For the text-containing cell, return its midpoint in (X, Y) coordinate format. 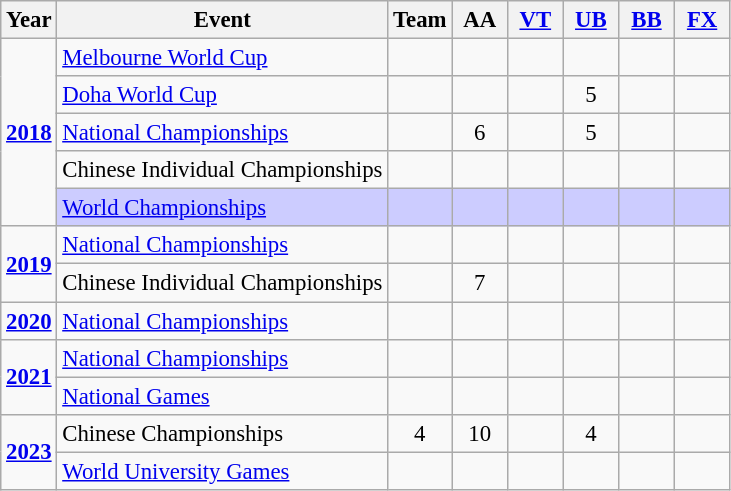
BB (647, 20)
Event (222, 20)
World Championships (222, 208)
6 (480, 133)
Doha World Cup (222, 95)
Year (29, 20)
UB (591, 20)
AA (480, 20)
FX (702, 20)
Chinese Championships (222, 433)
Team (420, 20)
2019 (29, 264)
2023 (29, 452)
VT (535, 20)
2020 (29, 321)
National Games (222, 396)
2021 (29, 376)
Melbourne World Cup (222, 58)
2018 (29, 133)
10 (480, 433)
World University Games (222, 471)
7 (480, 283)
